Return (x, y) of the center of cell containing provided text 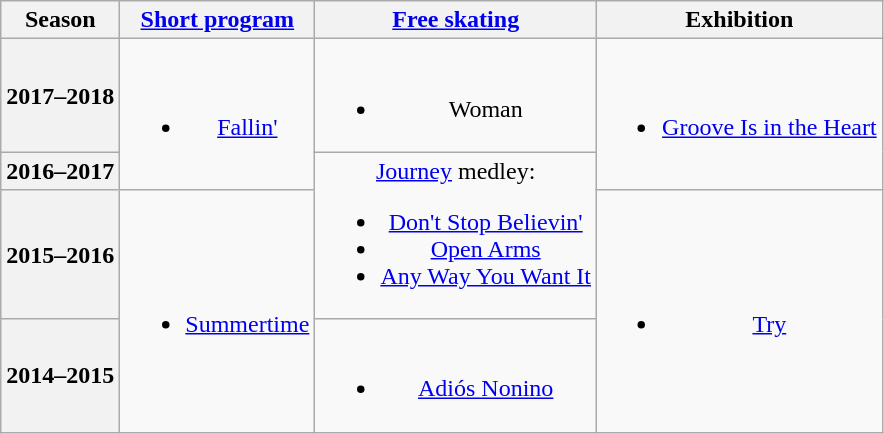
Try (740, 311)
Free skating (456, 20)
2015–2016 (60, 254)
Adiós Nonino (456, 376)
Woman (456, 96)
2014–2015 (60, 376)
Short program (218, 20)
Journey medley:Don't Stop Believin'Open ArmsAny Way You Want It (456, 236)
Exhibition (740, 20)
2016–2017 (60, 171)
Groove Is in the Heart (740, 114)
Fallin' (218, 114)
Summertime (218, 311)
2017–2018 (60, 96)
Season (60, 20)
